Determine the (x, y) coordinate at the center of the cell enclosing the given text.  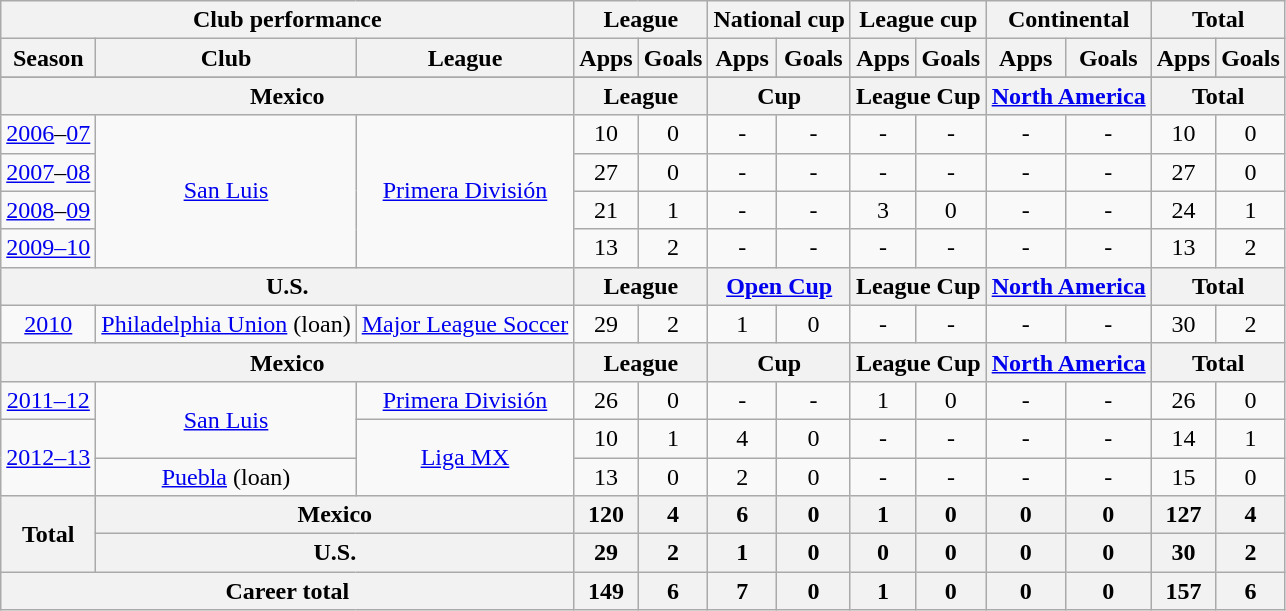
Liga MX (465, 457)
Club (226, 58)
Major League Soccer (465, 324)
2011–12 (48, 400)
2008–09 (48, 210)
Career total (288, 591)
2007–08 (48, 172)
21 (606, 210)
157 (1183, 591)
Continental (1068, 20)
15 (1183, 477)
24 (1183, 210)
3 (882, 210)
2006–07 (48, 134)
Season (48, 58)
Philadelphia Union (loan) (226, 324)
League cup (918, 20)
120 (606, 515)
2010 (48, 324)
National cup (779, 20)
7 (742, 591)
Club performance (288, 20)
Puebla (loan) (226, 477)
Open Cup (779, 286)
127 (1183, 515)
2009–10 (48, 248)
149 (606, 591)
14 (1183, 438)
2012–13 (48, 457)
